Determine the (x, y) coordinate at the center of the cell enclosing the given text.  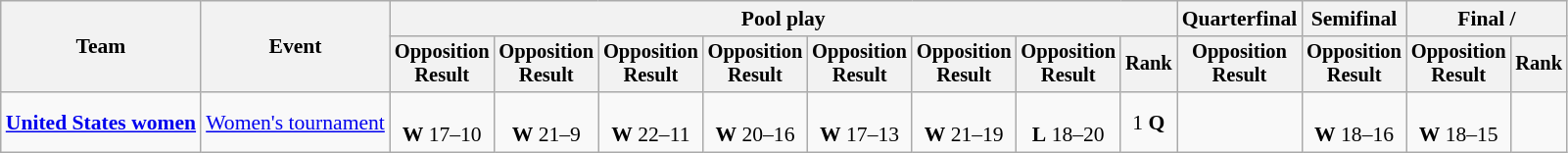
Women's tournament (296, 122)
L 18–20 (1068, 122)
United States women (101, 122)
Pool play (784, 19)
W 21–9 (546, 122)
Team (101, 47)
W 21–19 (964, 122)
Event (296, 47)
W 17–13 (860, 122)
Quarterfinal (1240, 19)
Semifinal (1354, 19)
W 18–16 (1354, 122)
W 17–10 (443, 122)
W 20–16 (756, 122)
1 Q (1149, 122)
W 18–15 (1459, 122)
W 22–11 (650, 122)
Final / (1487, 19)
